Capture the cell that displays the provided text and extract its [x, y] central coordinate. 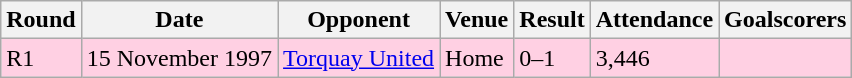
15 November 1997 [179, 58]
Goalscorers [786, 20]
Date [179, 20]
R1 [41, 58]
Torquay United [359, 58]
Round [41, 20]
Result [552, 20]
Opponent [359, 20]
0–1 [552, 58]
3,446 [654, 58]
Venue [477, 20]
Attendance [654, 20]
Home [477, 58]
